Search for the cell housing the specified text and yield its [x, y] center coordinate. 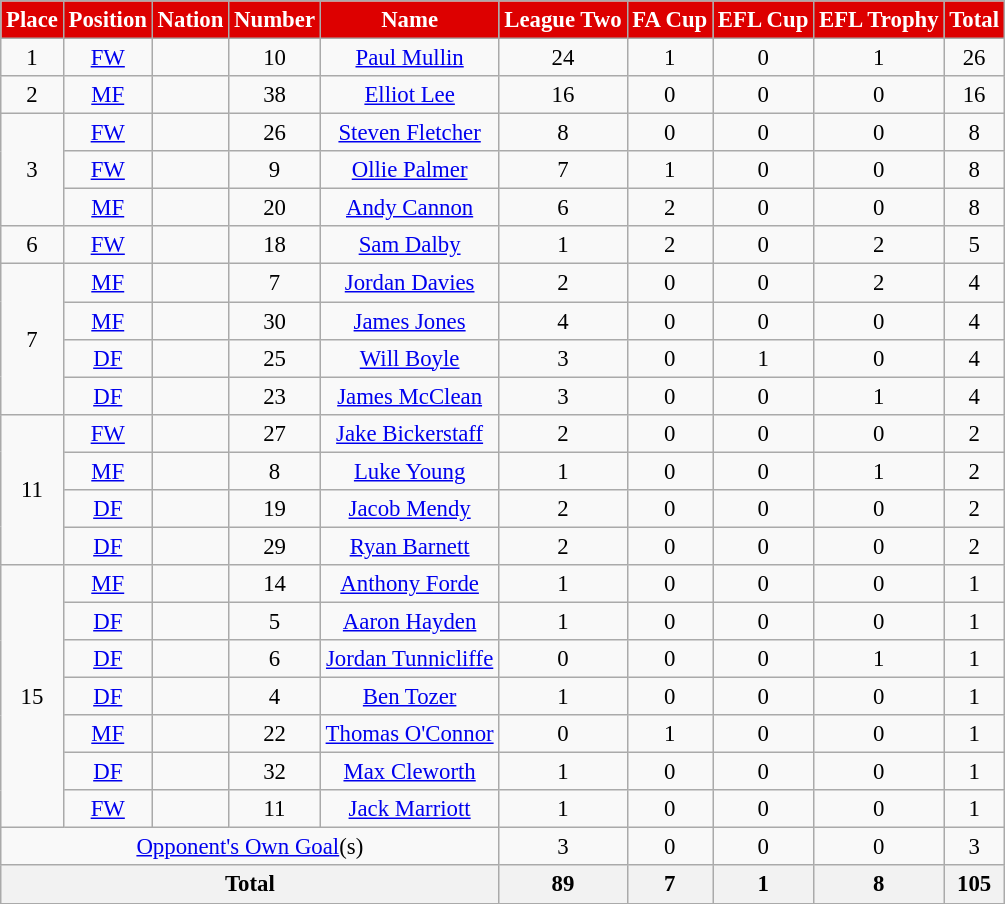
FA Cup [670, 20]
38 [275, 95]
89 [563, 885]
10 [275, 58]
Paul Mullin [410, 58]
Will Boyle [410, 358]
James McClean [410, 396]
Jake Bickerstaff [410, 433]
27 [275, 433]
Andy Cannon [410, 208]
Aaron Hayden [410, 621]
Number [275, 20]
14 [275, 584]
Ryan Barnett [410, 546]
Name [410, 20]
Elliot Lee [410, 95]
29 [275, 546]
Place [32, 20]
EFL Cup [764, 20]
20 [275, 208]
105 [974, 885]
Ollie Palmer [410, 170]
Jordan Davies [410, 283]
Thomas O'Connor [410, 734]
Position [108, 20]
15 [32, 696]
32 [275, 772]
Nation [190, 20]
Opponent's Own Goal(s) [250, 847]
Jacob Mendy [410, 509]
Luke Young [410, 471]
League Two [563, 20]
Jack Marriott [410, 809]
25 [275, 358]
Jordan Tunnicliffe [410, 659]
Sam Dalby [410, 245]
Steven Fletcher [410, 133]
EFL Trophy [879, 20]
Max Cleworth [410, 772]
23 [275, 396]
Anthony Forde [410, 584]
Ben Tozer [410, 697]
18 [275, 245]
24 [563, 58]
22 [275, 734]
19 [275, 509]
James Jones [410, 321]
30 [275, 321]
9 [275, 170]
